Scan for the cell matching the given text and deliver its (x, y) coordinate at center. 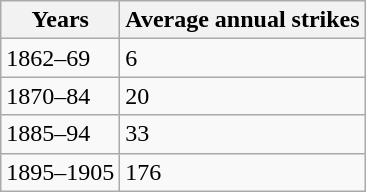
1862–69 (60, 58)
6 (242, 58)
1870–84 (60, 96)
33 (242, 134)
20 (242, 96)
Years (60, 20)
1895–1905 (60, 172)
1885–94 (60, 134)
Average annual strikes (242, 20)
176 (242, 172)
